Search for the cell housing the specified text and yield its [x, y] center coordinate. 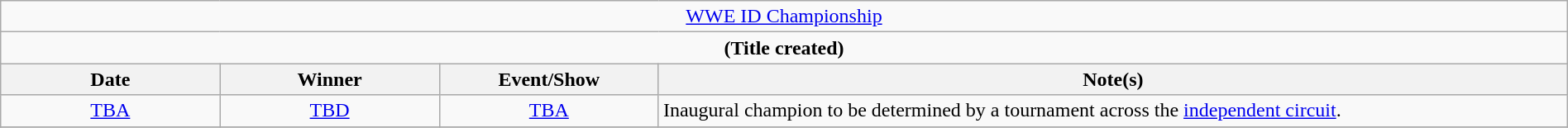
(Title created) [784, 48]
Inaugural champion to be determined by a tournament across the independent circuit. [1113, 111]
WWE ID Championship [784, 17]
Note(s) [1113, 79]
TBD [329, 111]
Date [111, 79]
Winner [329, 79]
Event/Show [549, 79]
